Scan for the cell matching the given text and deliver its [X, Y] coordinate at center. 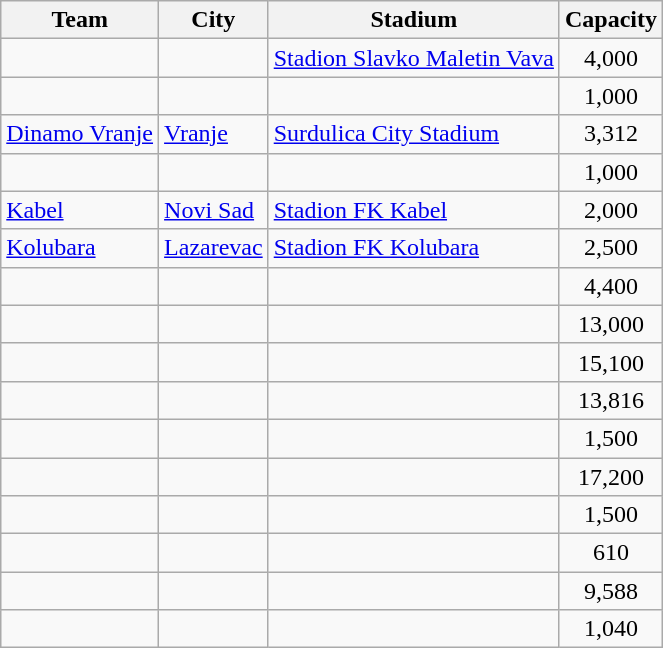
13,000 [610, 324]
Capacity [610, 20]
13,816 [610, 400]
Kabel [80, 210]
City [214, 20]
2,500 [610, 248]
Stadion Slavko Maletin Vava [414, 58]
Novi Sad [214, 210]
9,588 [610, 591]
Stadion FK Kabel [414, 210]
4,000 [610, 58]
Kolubara [80, 248]
2,000 [610, 210]
Stadium [414, 20]
Surdulica City Stadium [414, 134]
Vranje [214, 134]
17,200 [610, 477]
Stadion FK Kolubara [414, 248]
3,312 [610, 134]
Team [80, 20]
1,040 [610, 629]
15,100 [610, 362]
4,400 [610, 286]
Lazarevac [214, 248]
Dinamo Vranje [80, 134]
610 [610, 553]
